Detect which cell encompasses the target text, then output its [x, y] center coordinate. 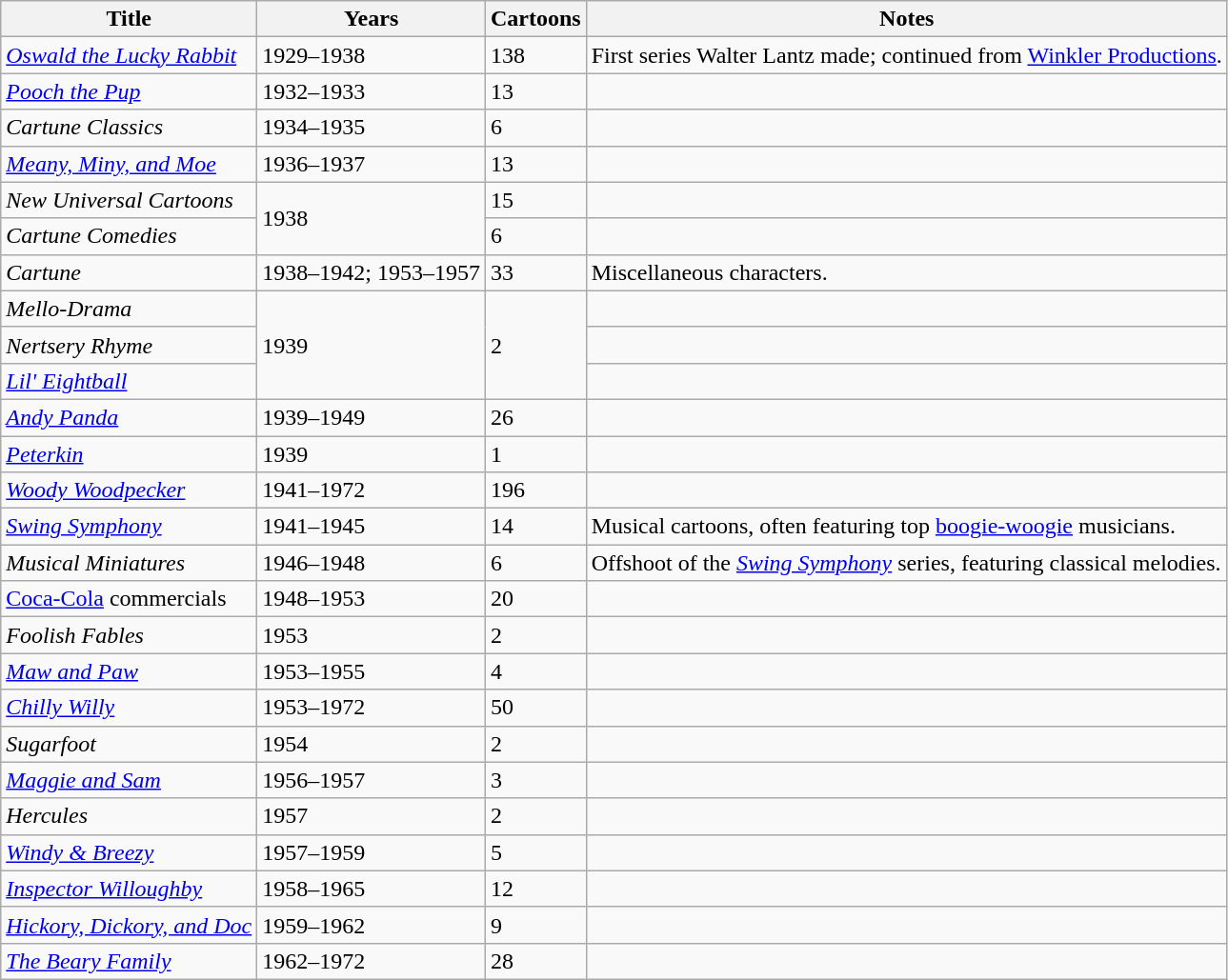
1962–1972 [372, 961]
1941–1945 [372, 527]
33 [535, 272]
50 [535, 708]
1939–1949 [372, 417]
Swing Symphony [130, 527]
9 [535, 925]
1938–1942; 1953–1957 [372, 272]
Nertsery Rhyme [130, 345]
1948–1953 [372, 599]
New Universal Cartoons [130, 200]
Cartune Comedies [130, 236]
Miscellaneous characters. [907, 272]
Oswald the Lucky Rabbit [130, 55]
12 [535, 889]
Andy Panda [130, 417]
Cartune Classics [130, 128]
1941–1972 [372, 490]
First series Walter Lantz made; continued from Winkler Productions. [907, 55]
1957 [372, 816]
Chilly Willy [130, 708]
Notes [907, 19]
The Beary Family [130, 961]
1934–1935 [372, 128]
Offshoot of the Swing Symphony series, featuring classical melodies. [907, 563]
Title [130, 19]
14 [535, 527]
3 [535, 780]
1954 [372, 744]
1958–1965 [372, 889]
1932–1933 [372, 91]
Inspector Willoughby [130, 889]
Maggie and Sam [130, 780]
1957–1959 [372, 852]
20 [535, 599]
Musical Miniatures [130, 563]
196 [535, 490]
Mello-Drama [130, 309]
1946–1948 [372, 563]
1938 [372, 218]
1 [535, 454]
Hickory, Dickory, and Doc [130, 925]
Lil' Eightball [130, 381]
1953–1955 [372, 671]
Foolish Fables [130, 635]
1929–1938 [372, 55]
Meany, Miny, and Moe [130, 164]
Woody Woodpecker [130, 490]
Years [372, 19]
1956–1957 [372, 780]
138 [535, 55]
Windy & Breezy [130, 852]
5 [535, 852]
1936–1937 [372, 164]
1953 [372, 635]
Pooch the Pup [130, 91]
Musical cartoons, often featuring top boogie-woogie musicians. [907, 527]
Cartoons [535, 19]
Sugarfoot [130, 744]
4 [535, 671]
Peterkin [130, 454]
28 [535, 961]
Maw and Paw [130, 671]
26 [535, 417]
15 [535, 200]
Cartune [130, 272]
1953–1972 [372, 708]
Hercules [130, 816]
1959–1962 [372, 925]
Coca-Cola commercials [130, 599]
